Find where the given text appears and provide that cell's center as (X, Y) coordinate. 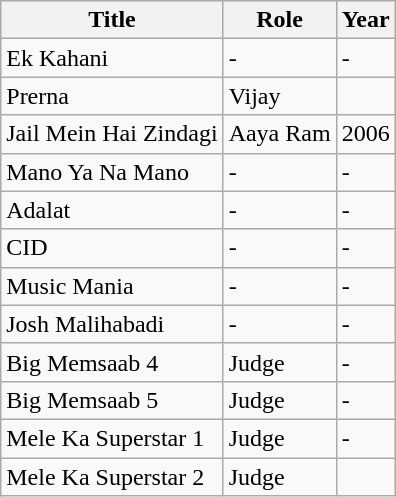
Big Memsaab 5 (112, 400)
Adalat (112, 210)
Music Mania (112, 286)
CID (112, 248)
Year (366, 20)
Mele Ka Superstar 1 (112, 438)
Big Memsaab 4 (112, 362)
Jail Mein Hai Zindagi (112, 134)
Vijay (280, 96)
Role (280, 20)
Aaya Ram (280, 134)
Prerna (112, 96)
Mele Ka Superstar 2 (112, 477)
Josh Malihabadi (112, 324)
Ek Kahani (112, 58)
Title (112, 20)
Mano Ya Na Mano (112, 172)
2006 (366, 134)
